Detect which cell encompasses the target text, then output its (x, y) center coordinate. 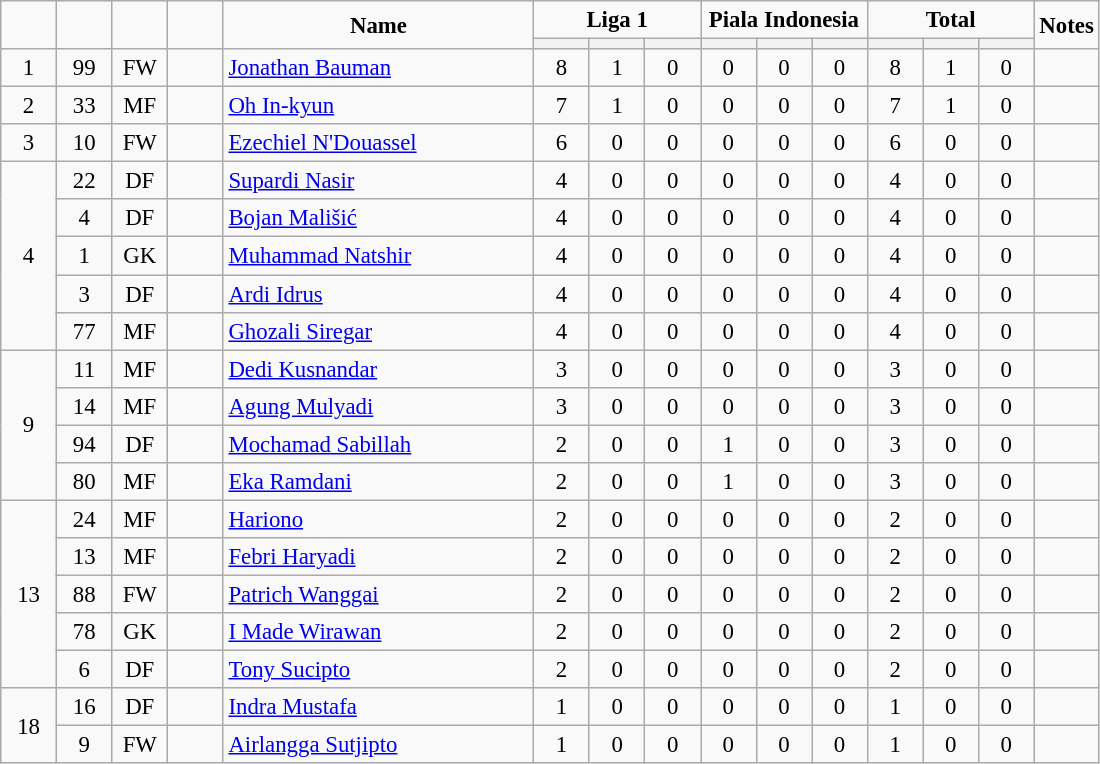
Airlangga Sutjipto (378, 745)
Ghozali Siregar (378, 331)
Muhammad Natshir (378, 256)
78 (84, 632)
I Made Wirawan (378, 632)
Agung Mulyadi (378, 406)
Notes (1066, 25)
Jonathan Bauman (378, 68)
22 (84, 181)
99 (84, 68)
18 (29, 726)
Mochamad Sabillah (378, 444)
Dedi Kusnandar (378, 369)
33 (84, 106)
Ardi Idrus (378, 294)
Piala Indonesia (784, 20)
Supardi Nasir (378, 181)
Bojan Mališić (378, 219)
10 (84, 143)
80 (84, 482)
16 (84, 707)
Eka Ramdani (378, 482)
94 (84, 444)
Ezechiel N'Douassel (378, 143)
Oh In-kyun (378, 106)
Indra Mustafa (378, 707)
Liga 1 (618, 20)
88 (84, 594)
Patrich Wanggai (378, 594)
24 (84, 519)
Name (378, 25)
Hariono (378, 519)
77 (84, 331)
11 (84, 369)
Total (950, 20)
Tony Sucipto (378, 670)
14 (84, 406)
Febri Haryadi (378, 557)
